Locate the cell with the specified text and output its (x, y) center coordinate. 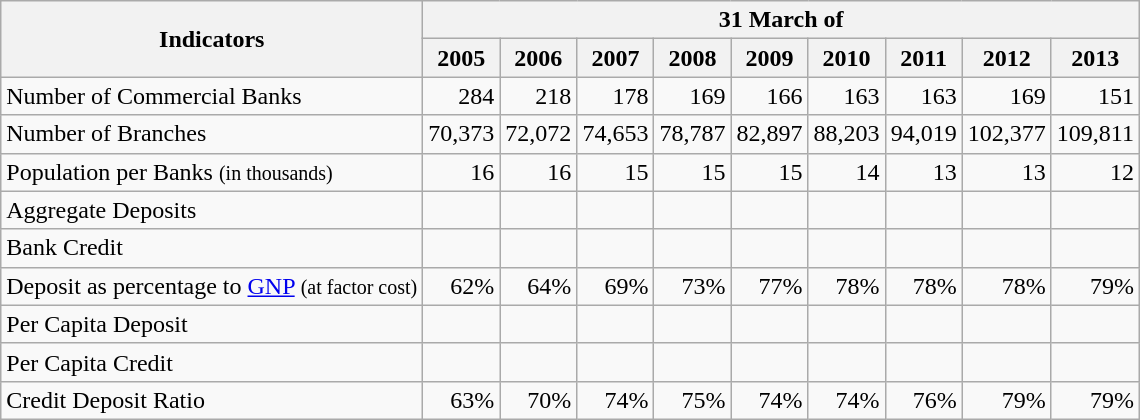
Bank Credit (212, 248)
Deposit as percentage to GNP (at factor cost) (212, 286)
2007 (616, 58)
63% (462, 400)
73% (692, 286)
Number of Branches (212, 134)
166 (770, 96)
151 (1095, 96)
Aggregate Deposits (212, 210)
70% (538, 400)
2008 (692, 58)
2009 (770, 58)
76% (924, 400)
178 (616, 96)
31 March of (782, 20)
78,787 (692, 134)
64% (538, 286)
284 (462, 96)
218 (538, 96)
2010 (846, 58)
14 (846, 172)
109,811 (1095, 134)
62% (462, 286)
2013 (1095, 58)
70,373 (462, 134)
77% (770, 286)
Per Capita Credit (212, 362)
2005 (462, 58)
2012 (1006, 58)
2006 (538, 58)
94,019 (924, 134)
75% (692, 400)
Population per Banks (in thousands) (212, 172)
69% (616, 286)
82,897 (770, 134)
102,377 (1006, 134)
72,072 (538, 134)
Indicators (212, 39)
Per Capita Deposit (212, 324)
Credit Deposit Ratio (212, 400)
12 (1095, 172)
88,203 (846, 134)
74,653 (616, 134)
2011 (924, 58)
Number of Commercial Banks (212, 96)
